Locate the cell with the specified text and output its [x, y] center coordinate. 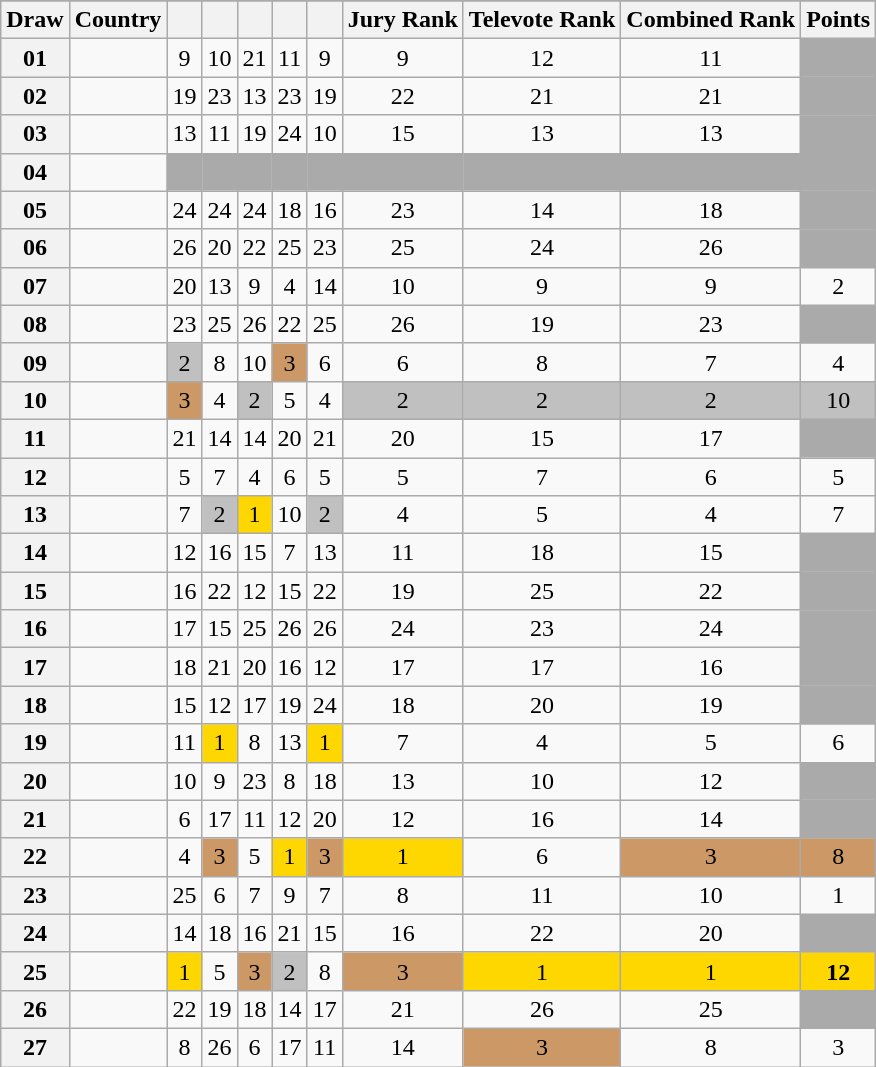
Televote Rank [542, 20]
09 [35, 362]
Combined Rank [711, 20]
08 [35, 324]
03 [35, 134]
01 [35, 58]
02 [35, 96]
06 [35, 248]
04 [35, 172]
07 [35, 286]
Points [838, 20]
05 [35, 210]
27 [35, 1047]
Country [118, 20]
Jury Rank [402, 20]
Draw [35, 20]
